Scan for the cell matching the given text and deliver its (X, Y) coordinate at center. 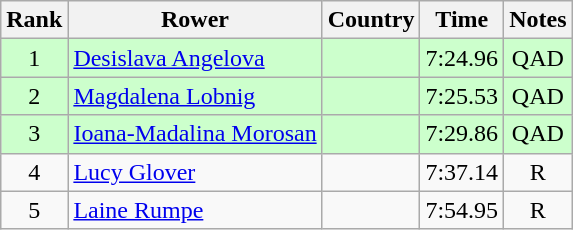
Rower (195, 20)
Country (371, 20)
7:37.14 (462, 172)
Desislava Angelova (195, 58)
Lucy Glover (195, 172)
Ioana-Madalina Morosan (195, 134)
7:29.86 (462, 134)
Laine Rumpe (195, 210)
Rank (34, 20)
7:54.95 (462, 210)
1 (34, 58)
2 (34, 96)
Notes (538, 20)
3 (34, 134)
7:25.53 (462, 96)
Magdalena Lobnig (195, 96)
4 (34, 172)
5 (34, 210)
7:24.96 (462, 58)
Time (462, 20)
